Search for the cell housing the specified text and yield its [X, Y] center coordinate. 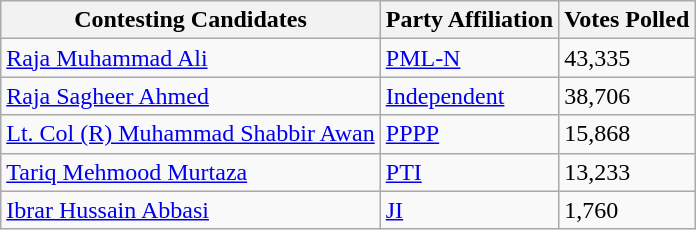
Party Affiliation [469, 20]
Votes Polled [627, 20]
43,335 [627, 58]
1,760 [627, 210]
15,868 [627, 134]
PML-N [469, 58]
PPPP [469, 134]
Contesting Candidates [191, 20]
Tariq Mehmood Murtaza [191, 172]
Independent [469, 96]
Ibrar Hussain Abbasi [191, 210]
PTI [469, 172]
Raja Muhammad Ali [191, 58]
Raja Sagheer Ahmed [191, 96]
38,706 [627, 96]
Lt. Col (R) Muhammad Shabbir Awan [191, 134]
13,233 [627, 172]
JI [469, 210]
